Identify which cell holds the provided text, then report its (X, Y) central coordinate. 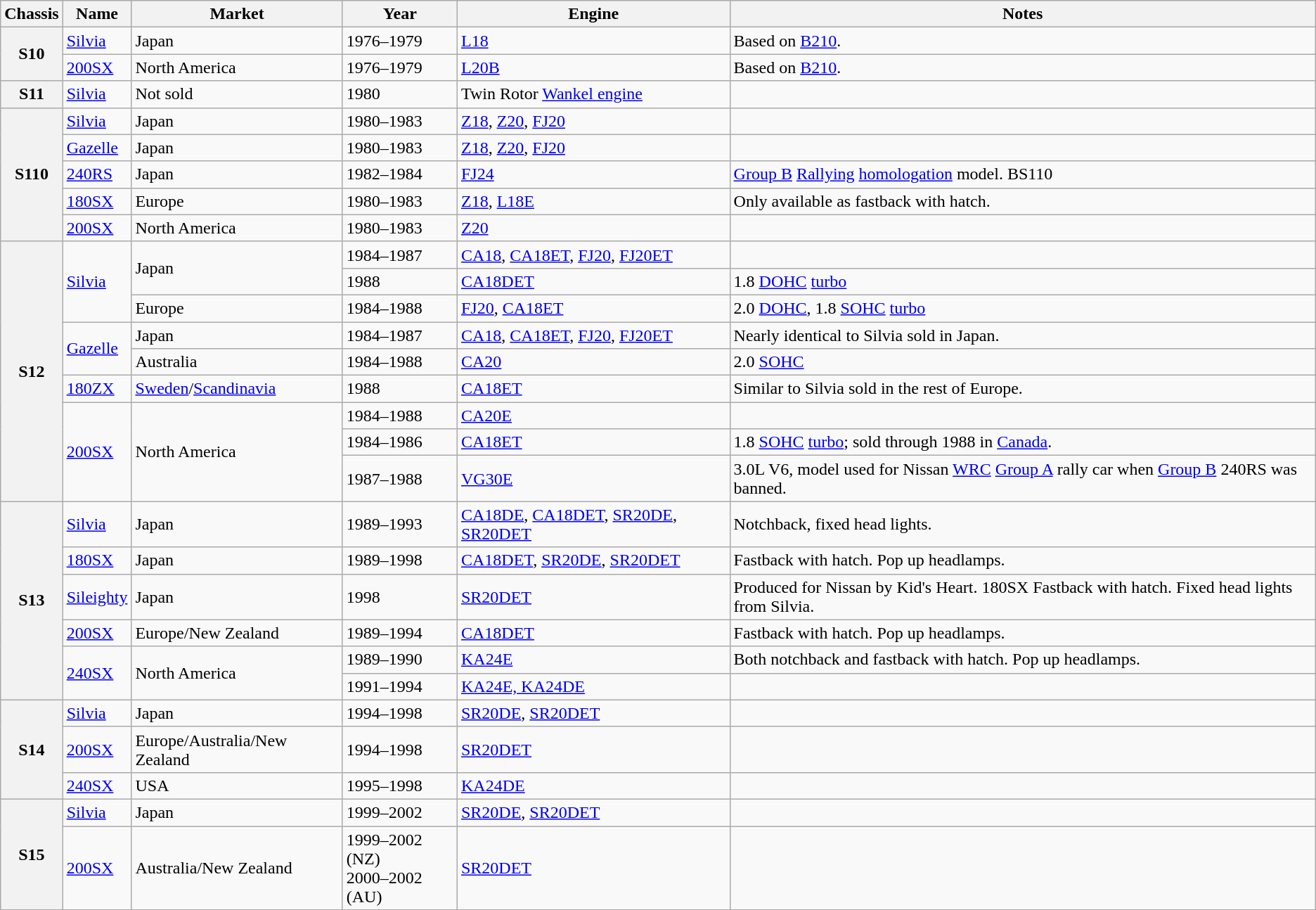
2.0 SOHC (1022, 362)
1980 (399, 94)
S10 (32, 54)
Nearly identical to Silvia sold in Japan. (1022, 335)
1998 (399, 596)
KA24DE (593, 786)
Produced for Nissan by Kid's Heart. 180SX Fastback with hatch. Fixed head lights from Silvia. (1022, 596)
1989–1998 (399, 560)
Group B Rallying homologation model. BS110 (1022, 174)
Not sold (237, 94)
S12 (32, 371)
CA20E (593, 416)
S11 (32, 94)
S14 (32, 750)
Both notchback and fastback with hatch. Pop up headlamps. (1022, 660)
FJ20, CA18ET (593, 308)
1984–1986 (399, 442)
KA24E (593, 660)
CA20 (593, 362)
Sweden/Scandinavia (237, 389)
L20B (593, 68)
1987–1988 (399, 478)
Australia/New Zealand (237, 868)
Only available as fastback with hatch. (1022, 201)
1989–1990 (399, 660)
Chassis (32, 14)
180ZX (97, 389)
Similar to Silvia sold in the rest of Europe. (1022, 389)
L18 (593, 41)
Engine (593, 14)
Notes (1022, 14)
FJ24 (593, 174)
VG30E (593, 478)
3.0L V6, model used for Nissan WRC Group A rally car when Group B 240RS was banned. (1022, 478)
Z20 (593, 228)
KA24E, KA24DE (593, 686)
S15 (32, 854)
1989–1993 (399, 525)
1989–1994 (399, 633)
Z18, L18E (593, 201)
CA18DE, CA18DET, SR20DE, SR20DET (593, 525)
1.8 DOHC turbo (1022, 281)
Twin Rotor Wankel engine (593, 94)
CA18DET, SR20DE, SR20DET (593, 560)
1991–1994 (399, 686)
2.0 DOHC, 1.8 SOHC turbo (1022, 308)
Market (237, 14)
Sileighty (97, 596)
Europe/New Zealand (237, 633)
240RS (97, 174)
1995–1998 (399, 786)
Notchback, fixed head lights. (1022, 525)
Europe/Australia/New Zealand (237, 750)
Year (399, 14)
1999–2002 (NZ)2000–2002 (AU) (399, 868)
Name (97, 14)
1.8 SOHC turbo; sold through 1988 in Canada. (1022, 442)
Australia (237, 362)
USA (237, 786)
S13 (32, 601)
1999–2002 (399, 812)
S110 (32, 174)
1982–1984 (399, 174)
